Return the (X, Y) coordinate for the center point of the cell that contains the specified text.  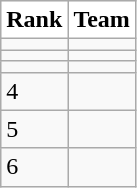
4 (34, 91)
6 (34, 167)
5 (34, 129)
Team (102, 20)
Rank (34, 20)
